Detect which cell encompasses the target text, then output its [X, Y] center coordinate. 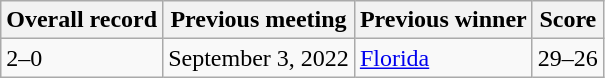
September 3, 2022 [259, 58]
Florida [443, 58]
2–0 [82, 58]
Previous meeting [259, 20]
Score [568, 20]
29–26 [568, 58]
Overall record [82, 20]
Previous winner [443, 20]
